Search for the cell housing the specified text and yield its (x, y) center coordinate. 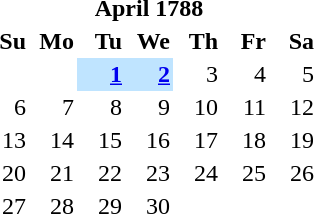
15 (101, 140)
9 (149, 108)
We (149, 42)
Tu (101, 42)
Th (197, 42)
7 (53, 108)
25 (245, 174)
Fr (245, 42)
22 (101, 174)
10 (197, 108)
2 (149, 74)
8 (101, 108)
Mo (53, 42)
16 (149, 140)
24 (197, 174)
4 (245, 74)
21 (53, 174)
11 (245, 108)
17 (197, 140)
1 (101, 74)
18 (245, 140)
23 (149, 174)
3 (197, 74)
14 (53, 140)
